Extract the [x, y] coordinate from the center of the cell holding the provided text.  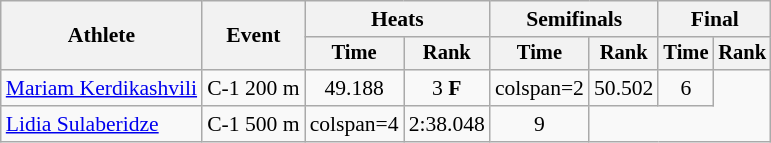
Event [253, 36]
2:38.048 [447, 124]
50.502 [624, 88]
3 F [447, 88]
colspan=4 [354, 124]
Semifinals [574, 19]
49.188 [354, 88]
9 [540, 124]
C-1 500 m [253, 124]
Athlete [102, 36]
Lidia Sulaberidze [102, 124]
colspan=2 [540, 88]
Heats [398, 19]
Final [714, 19]
Mariam Kerdikashvili [102, 88]
6 [686, 88]
C-1 200 m [253, 88]
